Return [x, y] of the center of cell containing provided text 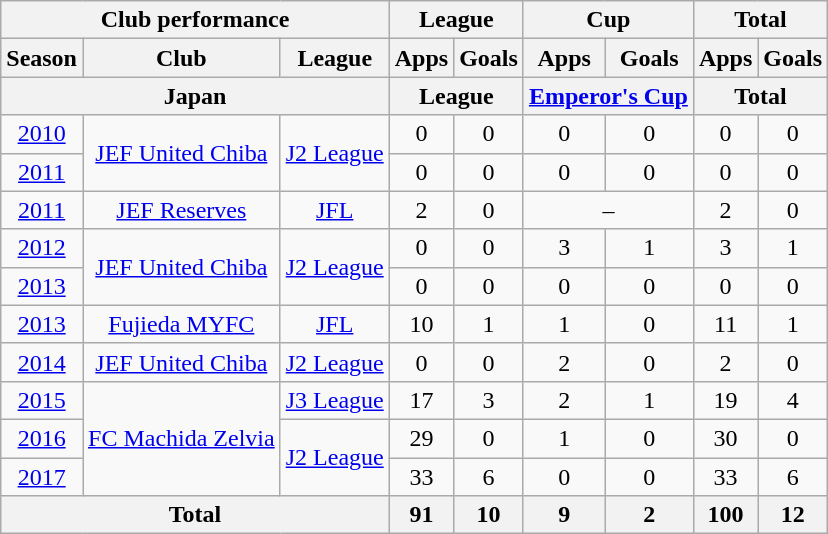
2012 [42, 248]
Cup [608, 20]
11 [725, 324]
JEF Reserves [181, 210]
19 [725, 400]
2010 [42, 134]
12 [793, 515]
2017 [42, 477]
J3 League [334, 400]
29 [421, 438]
30 [725, 438]
Club [181, 58]
100 [725, 515]
2015 [42, 400]
– [608, 210]
Emperor's Cup [608, 96]
Fujieda MYFC [181, 324]
91 [421, 515]
17 [421, 400]
Season [42, 58]
FC Machida Zelvia [181, 438]
2014 [42, 362]
4 [793, 400]
9 [564, 515]
Club performance [195, 20]
2016 [42, 438]
Japan [195, 96]
